Pinpoint the cell where the given text exists, returning its [X, Y] midpoint coordinate. 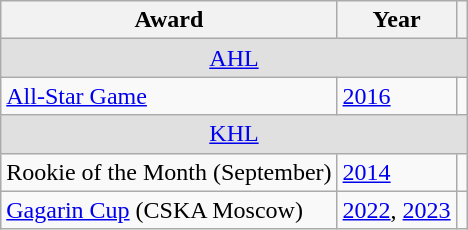
Award [169, 20]
Year [396, 20]
2014 [396, 172]
Rookie of the Month (September) [169, 172]
Gagarin Cup (CSKA Moscow) [169, 210]
AHL [234, 58]
2022, 2023 [396, 210]
All-Star Game [169, 96]
2016 [396, 96]
KHL [234, 134]
